Pinpoint the cell where the given text exists, returning its [X, Y] midpoint coordinate. 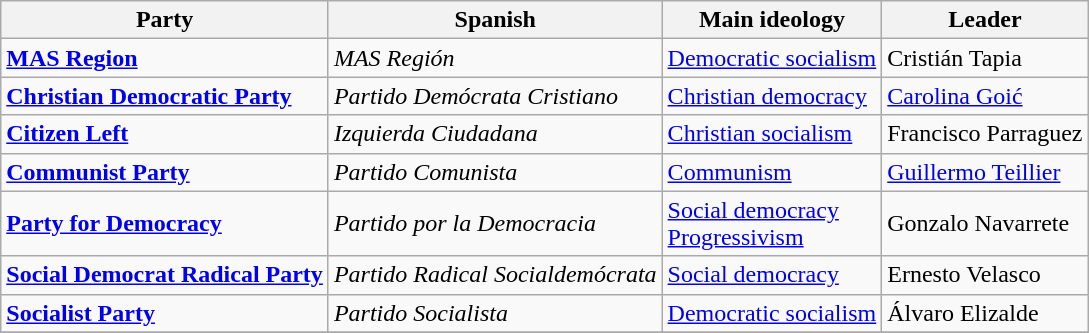
Christian democracy [772, 96]
Socialist Party [165, 313]
Álvaro Elizalde [985, 313]
Francisco Parraguez [985, 134]
Partido Radical Socialdemócrata [495, 275]
Izquierda Ciudadana [495, 134]
Partido Demócrata Cristiano [495, 96]
Communist Party [165, 172]
Leader [985, 20]
Social democracyProgressivism [772, 224]
Guillermo Teillier [985, 172]
Carolina Goić [985, 96]
MAS Region [165, 58]
Party for Democracy [165, 224]
Social democracy [772, 275]
Christian Democratic Party [165, 96]
Partido Socialista [495, 313]
Spanish [495, 20]
Partido por la Democracia [495, 224]
Citizen Left [165, 134]
Social Democrat Radical Party [165, 275]
Party [165, 20]
Ernesto Velasco [985, 275]
MAS Región [495, 58]
Gonzalo Navarrete [985, 224]
Cristián Tapia [985, 58]
Main ideology [772, 20]
Communism [772, 172]
Christian socialism [772, 134]
Partido Comunista [495, 172]
